Detect which cell encompasses the target text, then output its (X, Y) center coordinate. 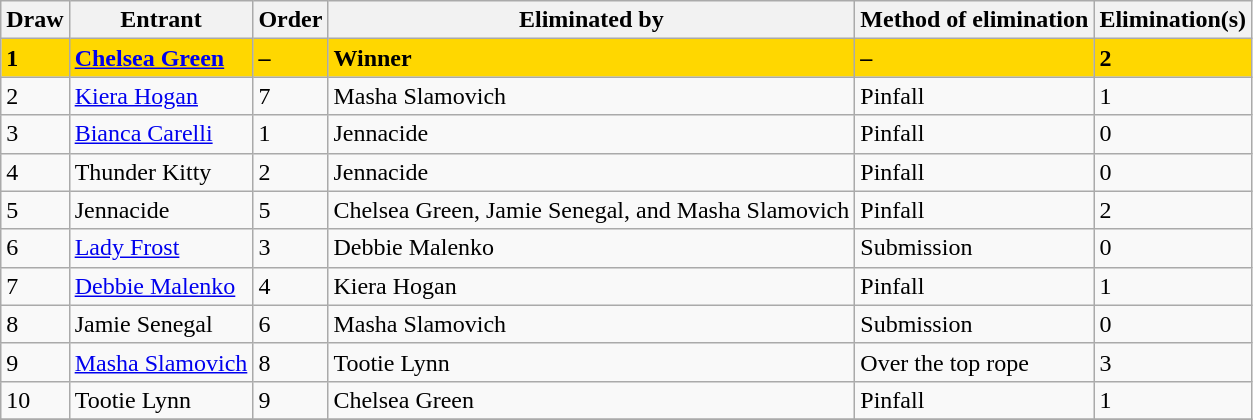
Over the top rope (974, 362)
Lady Frost (161, 248)
Thunder Kitty (161, 172)
Draw (35, 20)
Entrant (161, 20)
10 (35, 400)
Order (290, 20)
Elimination(s) (1173, 20)
Bianca Carelli (161, 134)
Eliminated by (592, 20)
Winner (592, 58)
Jamie Senegal (161, 324)
Method of elimination (974, 20)
Chelsea Green, Jamie Senegal, and Masha Slamovich (592, 210)
